For the text-containing cell, return its midpoint in (X, Y) coordinate format. 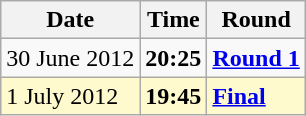
1 July 2012 (70, 96)
Date (70, 20)
30 June 2012 (70, 58)
Time (174, 20)
Final (256, 96)
Round 1 (256, 58)
20:25 (174, 58)
Round (256, 20)
19:45 (174, 96)
